Identify which cell holds the provided text, then report its [x, y] central coordinate. 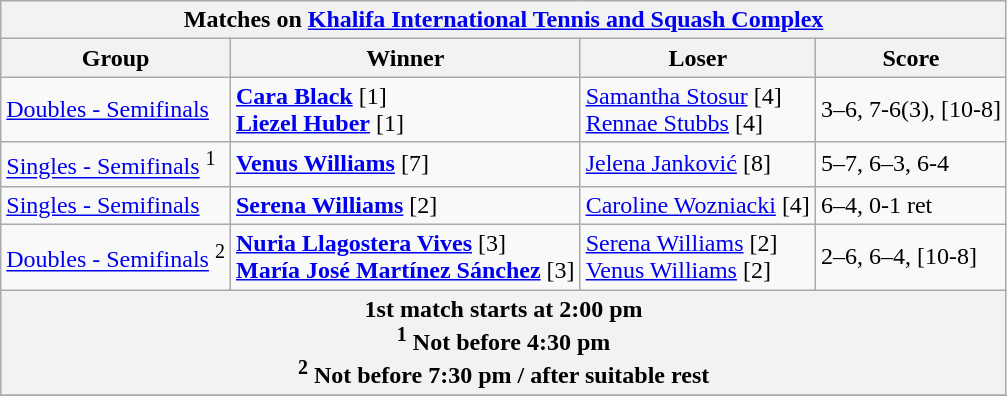
Venus Williams [7] [405, 164]
Score [910, 58]
Caroline Wozniacki [4] [698, 205]
Matches on Khalifa International Tennis and Squash Complex [504, 20]
3–6, 7-6(3), [10-8] [910, 110]
2–6, 6–4, [10-8] [910, 258]
6–4, 0-1 ret [910, 205]
1st match starts at 2:00 pm 1 Not before 4:30 pm 2 Not before 7:30 pm / after suitable rest [504, 342]
Serena Williams [2] Venus Williams [2] [698, 258]
Doubles - Semifinals 2 [116, 258]
Loser [698, 58]
Singles - Semifinals 1 [116, 164]
Jelena Janković [8] [698, 164]
Cara Black [1] Liezel Huber [1] [405, 110]
Doubles - Semifinals [116, 110]
Winner [405, 58]
Singles - Semifinals [116, 205]
Nuria Llagostera Vives [3] María José Martínez Sánchez [3] [405, 258]
Samantha Stosur [4] Rennae Stubbs [4] [698, 110]
Group [116, 58]
Serena Williams [2] [405, 205]
5–7, 6–3, 6-4 [910, 164]
